Capture the cell that displays the provided text and extract its [x, y] central coordinate. 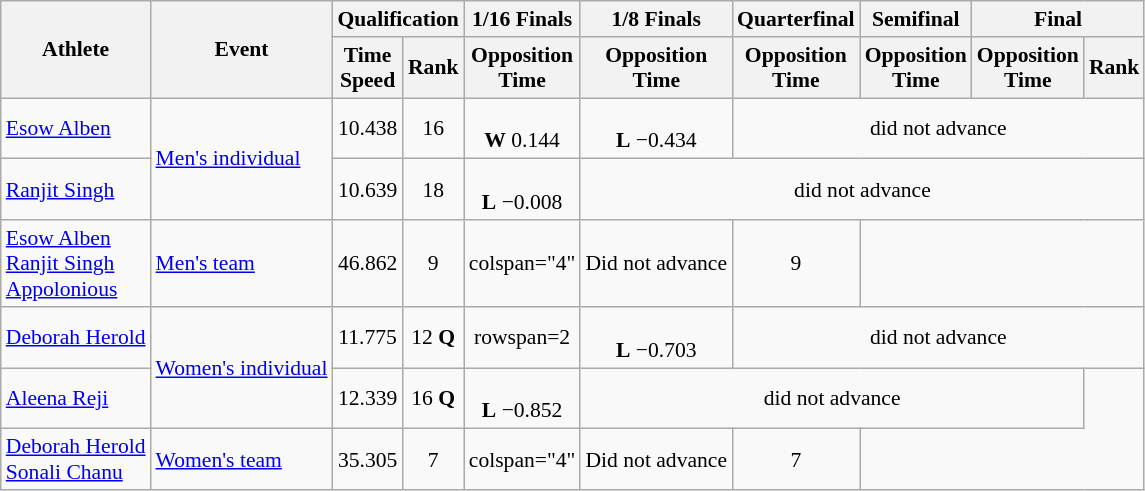
Women's team [242, 460]
16 Q [434, 398]
Men's individual [242, 159]
L −0.852 [522, 398]
Deborah Herold [76, 338]
Women's individual [242, 368]
35.305 [368, 460]
Esow Alben [76, 128]
L −0.008 [522, 190]
Ranjit Singh [76, 190]
Deborah HeroldSonali Chanu [76, 460]
Quarterfinal [796, 19]
10.438 [368, 128]
Men's team [242, 264]
1/16 Finals [522, 19]
TimeSpeed [368, 68]
L −0.434 [656, 128]
Semifinal [916, 19]
Event [242, 50]
12.339 [368, 398]
11.775 [368, 338]
Esow AlbenRanjit SinghAppolonious [76, 264]
rowspan=2 [522, 338]
1/8 Finals [656, 19]
46.862 [368, 264]
W 0.144 [522, 128]
Final [1058, 19]
12 Q [434, 338]
10.639 [368, 190]
Qualification [398, 19]
Athlete [76, 50]
L −0.703 [656, 338]
18 [434, 190]
16 [434, 128]
Aleena Reji [76, 398]
